Identify which cell holds the provided text, then report its [X, Y] central coordinate. 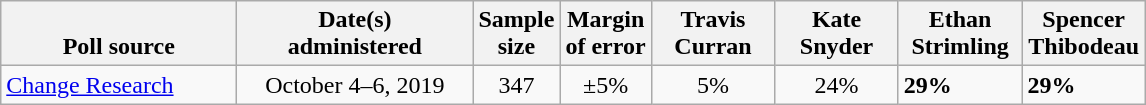
EthanStrimling [960, 34]
October 4–6, 2019 [355, 85]
±5% [606, 85]
Marginof error [606, 34]
TravisCurran [713, 34]
KateSnyder [837, 34]
SpencerThibodeau [1084, 34]
Poll source [119, 34]
Date(s)administered [355, 34]
347 [516, 85]
Change Research [119, 85]
5% [713, 85]
24% [837, 85]
Samplesize [516, 34]
